Find where the given text appears and provide that cell's center as (X, Y) coordinate. 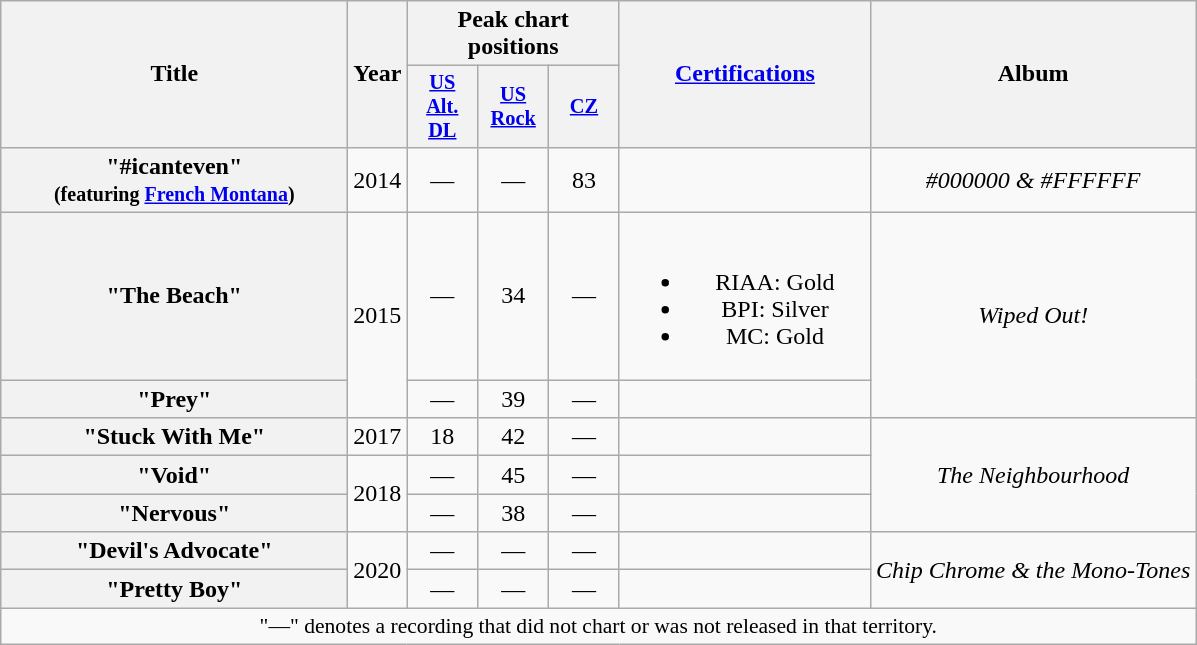
"—" denotes a recording that did not chart or was not released in that territory. (598, 626)
Title (174, 74)
Certifications (744, 74)
CZ (584, 107)
"Pretty Boy" (174, 589)
Wiped Out! (1032, 316)
USRock (514, 107)
USAlt.DL (442, 107)
Year (378, 74)
"The Beach" (174, 296)
#000000 & #FFFFFF (1032, 180)
"Prey" (174, 399)
18 (442, 437)
2018 (378, 494)
"#icanteven"(featuring French Montana) (174, 180)
RIAA: GoldBPI: SilverMC: Gold (744, 296)
"Nervous" (174, 513)
Peak chart positions (514, 34)
Chip Chrome & the Mono-Tones (1032, 570)
38 (514, 513)
The Neighbourhood (1032, 475)
83 (584, 180)
45 (514, 475)
2014 (378, 180)
34 (514, 296)
Album (1032, 74)
42 (514, 437)
"Stuck With Me" (174, 437)
39 (514, 399)
2017 (378, 437)
"Devil's Advocate" (174, 551)
2020 (378, 570)
"Void" (174, 475)
2015 (378, 316)
